Find where the given text appears and provide that cell's center as [x, y] coordinate. 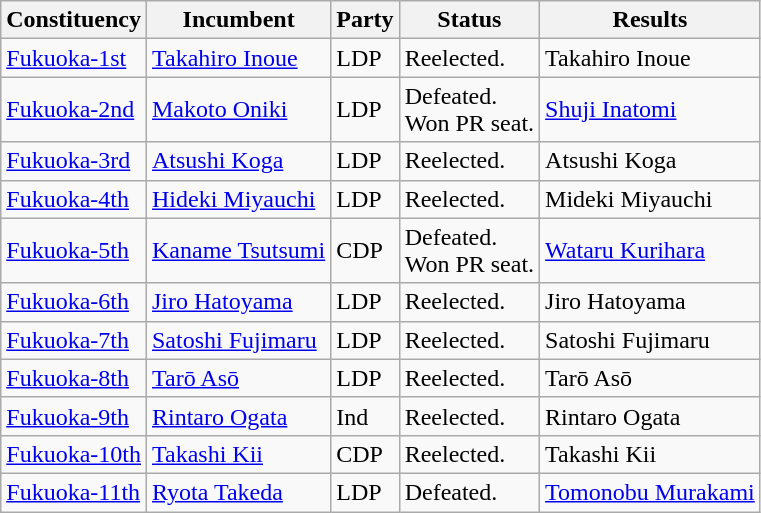
Ind [365, 416]
Fukuoka-11th [74, 492]
Shuji Inatomi [650, 110]
Fukuoka-1st [74, 58]
Fukuoka-3rd [74, 161]
Fukuoka-6th [74, 302]
Tomonobu Murakami [650, 492]
Fukuoka-7th [74, 340]
Fukuoka-4th [74, 199]
Kaname Tsutsumi [238, 250]
Fukuoka-10th [74, 454]
Fukuoka-5th [74, 250]
Mideki Miyauchi [650, 199]
Incumbent [238, 20]
Fukuoka-2nd [74, 110]
Party [365, 20]
Makoto Oniki [238, 110]
Fukuoka-9th [74, 416]
Wataru Kurihara [650, 250]
Constituency [74, 20]
Ryota Takeda [238, 492]
Fukuoka-8th [74, 378]
Defeated. [469, 492]
Results [650, 20]
Status [469, 20]
Hideki Miyauchi [238, 199]
